Pinpoint the cell where the given text exists, returning its [x, y] midpoint coordinate. 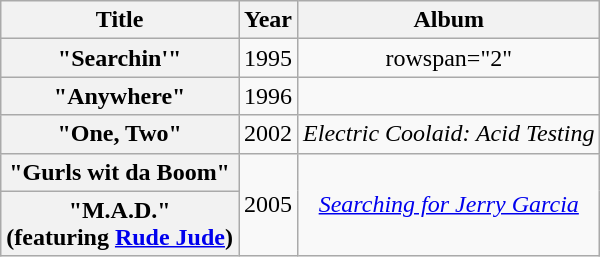
"Gurls wit da Boom" [120, 172]
Title [120, 20]
1995 [268, 58]
2005 [268, 204]
"M.A.D."(featuring Rude Jude) [120, 224]
Searching for Jerry Garcia [449, 204]
Electric Coolaid: Acid Testing [449, 134]
"Searchin'" [120, 58]
rowspan="2" [449, 58]
Year [268, 20]
1996 [268, 96]
"Anywhere" [120, 96]
2002 [268, 134]
"One, Two" [120, 134]
Album [449, 20]
